Pinpoint the cell where the given text exists, returning its [X, Y] midpoint coordinate. 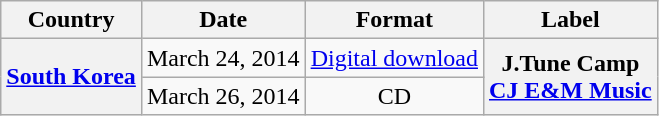
Date [223, 20]
South Korea [72, 77]
March 24, 2014 [223, 58]
March 26, 2014 [223, 96]
CD [394, 96]
Format [394, 20]
Label [570, 20]
Digital download [394, 58]
Country [72, 20]
J.Tune CampCJ E&M Music [570, 77]
